For the text-containing cell, return its midpoint in (x, y) coordinate format. 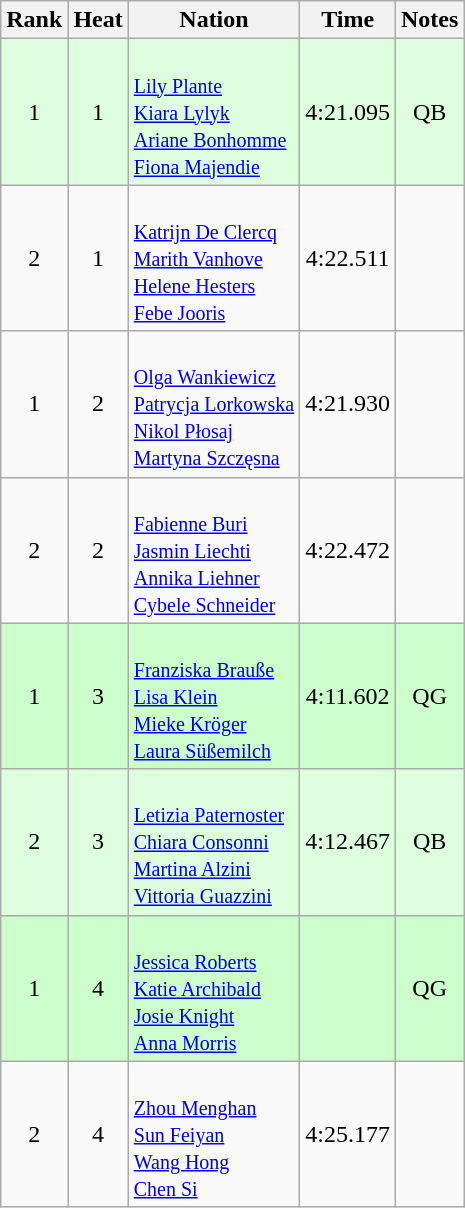
Rank (34, 20)
Franziska BraußeLisa KleinMieke KrögerLaura Süßemilch (214, 696)
Olga WankiewiczPatrycja LorkowskaNikol PłosajMartyna Szczęsna (214, 404)
4:25.177 (348, 1134)
Lily PlanteKiara LylykAriane BonhommeFiona Majendie (214, 112)
Letizia PaternosterChiara ConsonniMartina AlziniVittoria Guazzini (214, 842)
Fabienne BuriJasmin LiechtiAnnika LiehnerCybele Schneider (214, 550)
Heat (98, 20)
4:11.602 (348, 696)
Time (348, 20)
Jessica RobertsKatie ArchibaldJosie KnightAnna Morris (214, 988)
Katrijn De ClercqMarith VanhoveHelene HestersFebe Jooris (214, 258)
Zhou MenghanSun FeiyanWang HongChen Si (214, 1134)
4:21.930 (348, 404)
4:21.095 (348, 112)
Nation (214, 20)
4:22.472 (348, 550)
4:12.467 (348, 842)
Notes (429, 20)
4:22.511 (348, 258)
